Capture the cell that displays the provided text and extract its [X, Y] central coordinate. 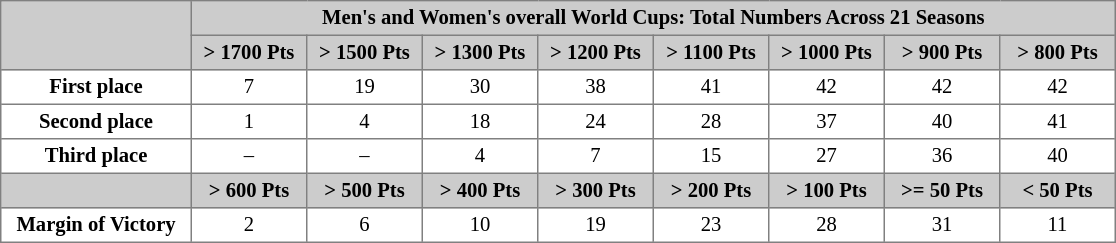
< 50 Pts [1058, 190]
> 1100 Pts [711, 52]
> 1200 Pts [596, 52]
Third place [96, 156]
> 400 Pts [480, 190]
24 [596, 121]
Margin of Victory [96, 225]
2 [249, 225]
> 500 Pts [365, 190]
36 [942, 156]
38 [596, 87]
27 [827, 156]
> 1500 Pts [365, 52]
> 1300 Pts [480, 52]
15 [711, 156]
11 [1058, 225]
>= 50 Pts [942, 190]
10 [480, 225]
31 [942, 225]
> 1000 Pts [827, 52]
> 1700 Pts [249, 52]
37 [827, 121]
> 600 Pts [249, 190]
> 900 Pts [942, 52]
First place [96, 87]
> 200 Pts [711, 190]
23 [711, 225]
Second place [96, 121]
> 300 Pts [596, 190]
1 [249, 121]
18 [480, 121]
> 800 Pts [1058, 52]
Men's and Women's overall World Cups: Total Numbers Across 21 Seasons [653, 18]
30 [480, 87]
6 [365, 225]
> 100 Pts [827, 190]
